From the cell containing the given text, extract its center point as (x, y) coordinate. 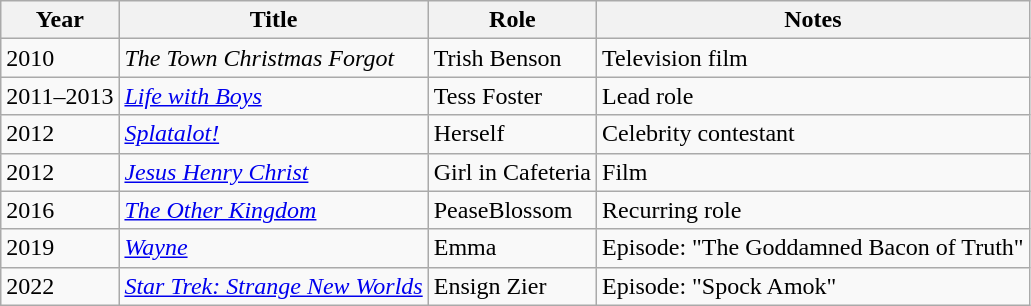
Tess Foster (512, 96)
Title (274, 20)
Year (60, 20)
PeaseBlossom (512, 210)
Celebrity contestant (814, 134)
Ensign Zier (512, 286)
Life with Boys (274, 96)
Role (512, 20)
2022 (60, 286)
Recurring role (814, 210)
Film (814, 172)
The Town Christmas Forgot (274, 58)
Lead role (814, 96)
Notes (814, 20)
Episode: "Spock Amok" (814, 286)
Episode: "The Goddamned Bacon of Truth" (814, 248)
2016 (60, 210)
Herself (512, 134)
Star Trek: Strange New Worlds (274, 286)
Girl in Cafeteria (512, 172)
2011–2013 (60, 96)
The Other Kingdom (274, 210)
Trish Benson (512, 58)
Splatalot! (274, 134)
Wayne (274, 248)
Jesus Henry Christ (274, 172)
Emma (512, 248)
2019 (60, 248)
Television film (814, 58)
2010 (60, 58)
